From the cell containing the given text, extract its center point as [x, y] coordinate. 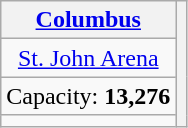
Columbus [88, 20]
Capacity: 13,276 [88, 96]
St. John Arena [88, 58]
